Capture the cell that displays the provided text and extract its [x, y] central coordinate. 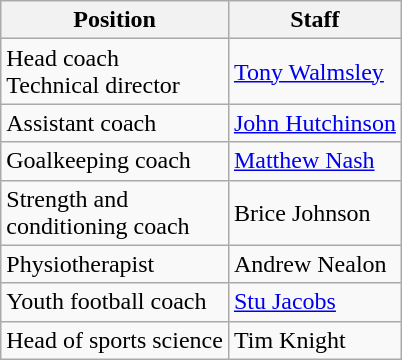
Head coachTechnical director [115, 72]
Brice Johnson [314, 212]
Tim Knight [314, 340]
John Hutchinson [314, 123]
Matthew Nash [314, 161]
Physiotherapist [115, 264]
Youth football coach [115, 302]
Assistant coach [115, 123]
Strength andconditioning coach [115, 212]
Stu Jacobs [314, 302]
Tony Walmsley [314, 72]
Goalkeeping coach [115, 161]
Position [115, 20]
Andrew Nealon [314, 264]
Staff [314, 20]
Head of sports science [115, 340]
